Scan for the cell matching the given text and deliver its [X, Y] coordinate at center. 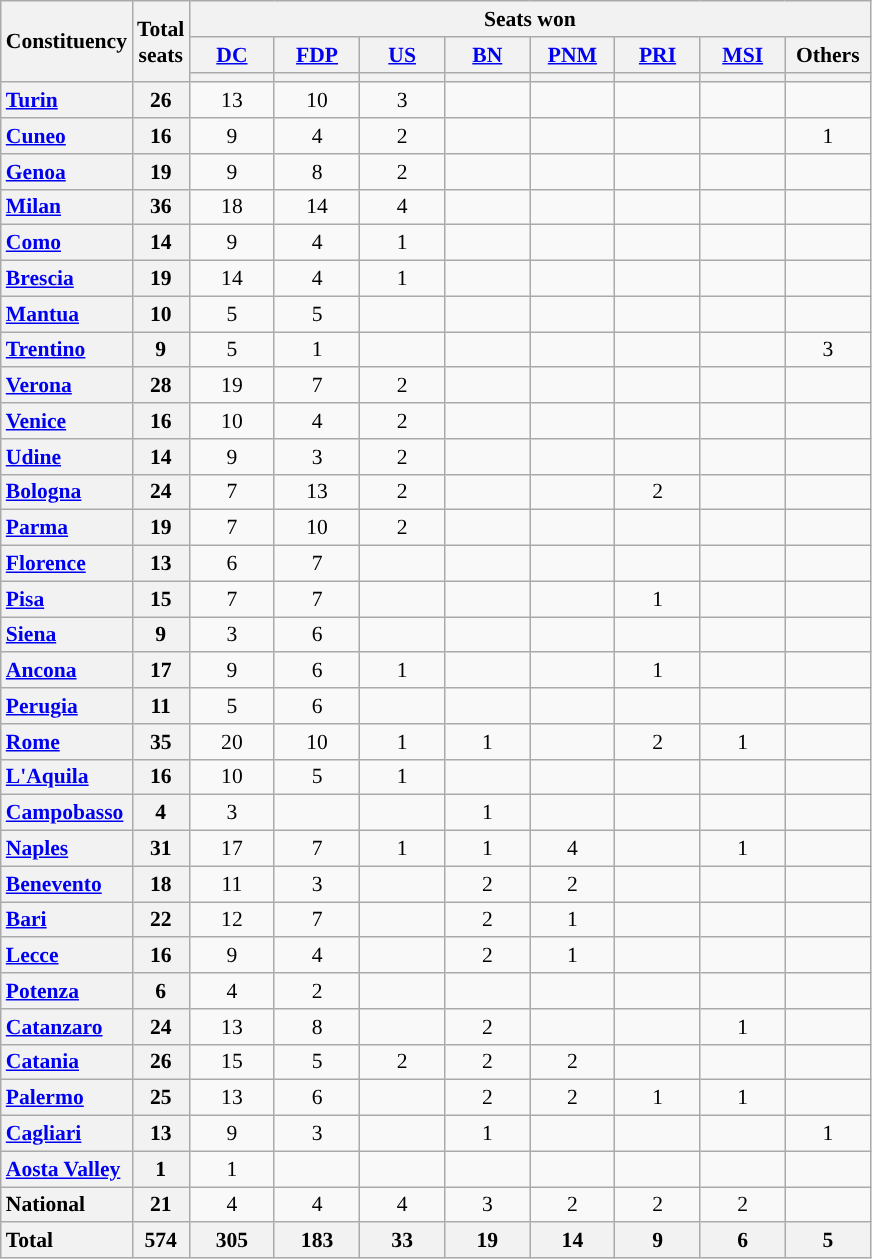
FDP [316, 55]
Brescia [66, 279]
31 [160, 849]
574 [160, 1241]
PNM [572, 55]
Others [828, 55]
Seats won [530, 19]
33 [402, 1241]
Catania [66, 1062]
Florence [66, 564]
Potenza [66, 991]
PRI [658, 55]
Rome [66, 742]
Campobasso [66, 813]
20 [232, 742]
12 [232, 920]
US [402, 55]
Bologna [66, 492]
Ancona [66, 671]
DC [232, 55]
L'Aquila [66, 777]
Palermo [66, 1098]
Parma [66, 528]
22 [160, 920]
Trentino [66, 350]
Perugia [66, 706]
BN [488, 55]
Cagliari [66, 1134]
Pisa [66, 599]
Genoa [66, 172]
National [66, 1205]
Turin [66, 101]
25 [160, 1098]
Verona [66, 386]
Catanzaro [66, 1027]
Lecce [66, 956]
Venice [66, 421]
21 [160, 1205]
Cuneo [66, 136]
Milan [66, 207]
Totalseats [160, 42]
Bari [66, 920]
Constituency [66, 42]
Udine [66, 457]
MSI [742, 55]
Benevento [66, 884]
Naples [66, 849]
Como [66, 243]
Mantua [66, 314]
28 [160, 386]
183 [316, 1241]
Aosta Valley [66, 1169]
35 [160, 742]
305 [232, 1241]
Siena [66, 635]
36 [160, 207]
Total [66, 1241]
